Find where the given text appears and provide that cell's center as (x, y) coordinate. 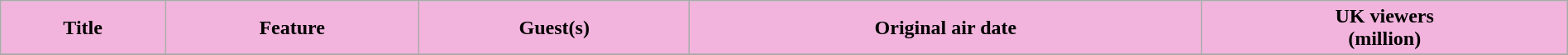
Guest(s) (554, 28)
UK viewers(million) (1384, 28)
Original air date (946, 28)
Feature (293, 28)
Title (83, 28)
